Detect which cell encompasses the target text, then output its [x, y] center coordinate. 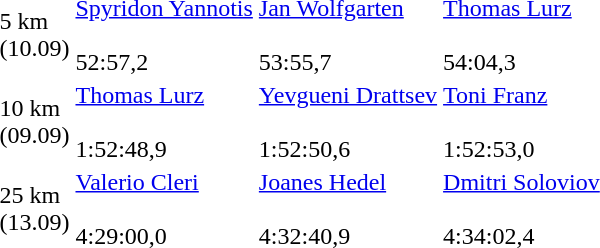
Thomas Lurz 1:52:48,9 [164, 122]
Yevgueni Drattsev 1:52:50,6 [348, 122]
